Capture the cell that displays the provided text and extract its (X, Y) central coordinate. 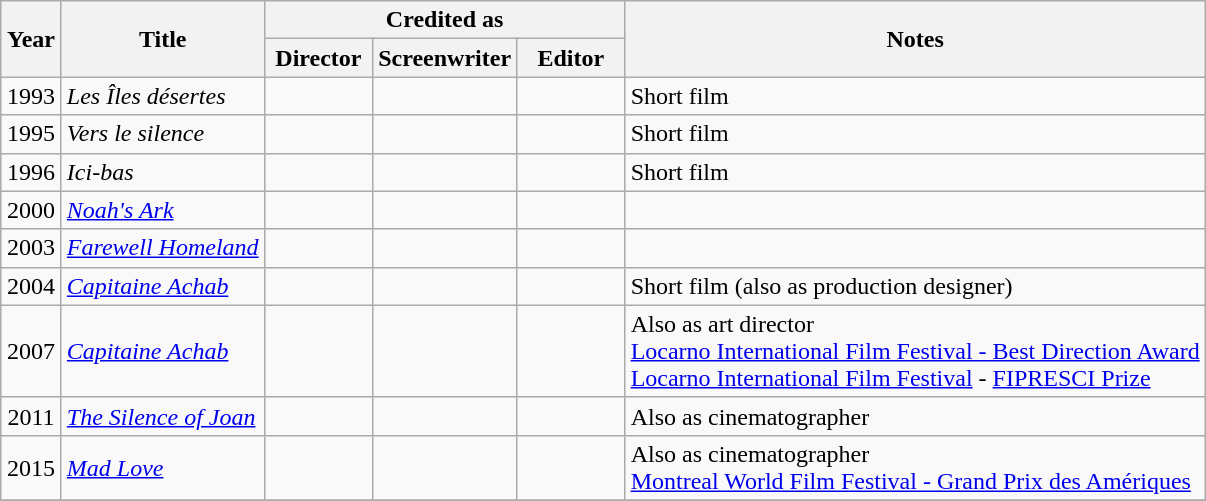
2007 (32, 351)
2011 (32, 416)
2000 (32, 210)
Notes (915, 39)
Also as cinematographerMontreal World Film Festival - Grand Prix des Amériques (915, 468)
Year (32, 39)
Vers le silence (162, 134)
Editor (572, 58)
2004 (32, 286)
Les Îles désertes (162, 96)
Ici-bas (162, 172)
Also as art directorLocarno International Film Festival - Best Direction AwardLocarno International Film Festival - FIPRESCI Prize (915, 351)
Screenwriter (445, 58)
Farewell Homeland (162, 248)
1993 (32, 96)
Director (318, 58)
2015 (32, 468)
The Silence of Joan (162, 416)
Title (162, 39)
Short film (also as production designer) (915, 286)
Credited as (444, 20)
2003 (32, 248)
1995 (32, 134)
Mad Love (162, 468)
Also as cinematographer (915, 416)
1996 (32, 172)
Noah's Ark (162, 210)
